Output the (X, Y) coordinate of the center of the cell containing the given text.  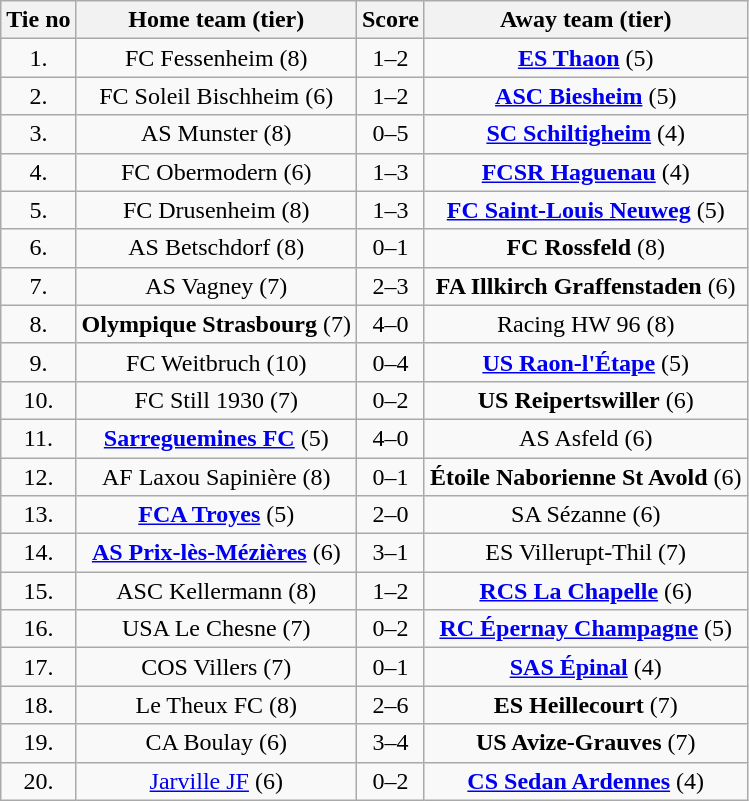
FCSR Haguenau (4) (586, 172)
SA Sézanne (6) (586, 515)
Sarreguemines FC (5) (216, 438)
SC Schiltigheim (4) (586, 134)
20. (38, 781)
10. (38, 400)
18. (38, 705)
3–1 (390, 553)
COS Villers (7) (216, 667)
ASC Kellermann (8) (216, 591)
FC Still 1930 (7) (216, 400)
2–3 (390, 286)
0–4 (390, 362)
FC Rossfeld (8) (586, 248)
17. (38, 667)
AS Munster (8) (216, 134)
12. (38, 477)
7. (38, 286)
6. (38, 248)
ES Thaon (5) (586, 58)
19. (38, 743)
Tie no (38, 20)
FC Saint-Louis Neuweg (5) (586, 210)
2. (38, 96)
ES Heillecourt (7) (586, 705)
AF Laxou Sapinière (8) (216, 477)
4. (38, 172)
16. (38, 629)
FC Soleil Bischheim (6) (216, 96)
CS Sedan Ardennes (4) (586, 781)
AS Prix-lès-Mézières (6) (216, 553)
RCS La Chapelle (6) (586, 591)
Home team (tier) (216, 20)
US Raon-l'Étape (5) (586, 362)
ASC Biesheim (5) (586, 96)
2–6 (390, 705)
FCA Troyes (5) (216, 515)
15. (38, 591)
14. (38, 553)
SAS Épinal (4) (586, 667)
ES Villerupt-Thil (7) (586, 553)
13. (38, 515)
US Reipertswiller (6) (586, 400)
3–4 (390, 743)
FC Obermodern (6) (216, 172)
CA Boulay (6) (216, 743)
9. (38, 362)
5. (38, 210)
Olympique Strasbourg (7) (216, 324)
FC Fessenheim (8) (216, 58)
Racing HW 96 (8) (586, 324)
AS Asfeld (6) (586, 438)
RC Épernay Champagne (5) (586, 629)
0–5 (390, 134)
3. (38, 134)
8. (38, 324)
2–0 (390, 515)
Le Theux FC (8) (216, 705)
AS Vagney (7) (216, 286)
FC Weitbruch (10) (216, 362)
11. (38, 438)
1. (38, 58)
Away team (tier) (586, 20)
USA Le Chesne (7) (216, 629)
Étoile Naborienne St Avold (6) (586, 477)
FC Drusenheim (8) (216, 210)
US Avize-Grauves (7) (586, 743)
Jarville JF (6) (216, 781)
AS Betschdorf (8) (216, 248)
Score (390, 20)
FA Illkirch Graffenstaden (6) (586, 286)
